Search for the cell housing the specified text and yield its (X, Y) center coordinate. 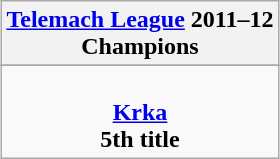
Krka5th title (140, 112)
Telemach League 2011–12Champions (140, 34)
